Pinpoint the cell where the given text exists, returning its [x, y] midpoint coordinate. 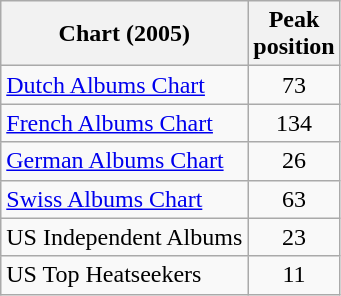
Dutch Albums Chart [124, 85]
French Albums Chart [124, 123]
Chart (2005) [124, 34]
Swiss Albums Chart [124, 199]
26 [294, 161]
63 [294, 199]
23 [294, 237]
Peakposition [294, 34]
134 [294, 123]
US Independent Albums [124, 237]
German Albums Chart [124, 161]
US Top Heatseekers [124, 275]
73 [294, 85]
11 [294, 275]
